Capture the cell that displays the provided text and extract its [x, y] central coordinate. 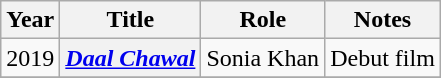
Daal Chawal [130, 58]
Notes [383, 20]
Debut film [383, 58]
Title [130, 20]
Year [30, 20]
2019 [30, 58]
Sonia Khan [263, 58]
Role [263, 20]
